Output the (X, Y) coordinate of the center of the cell containing the given text.  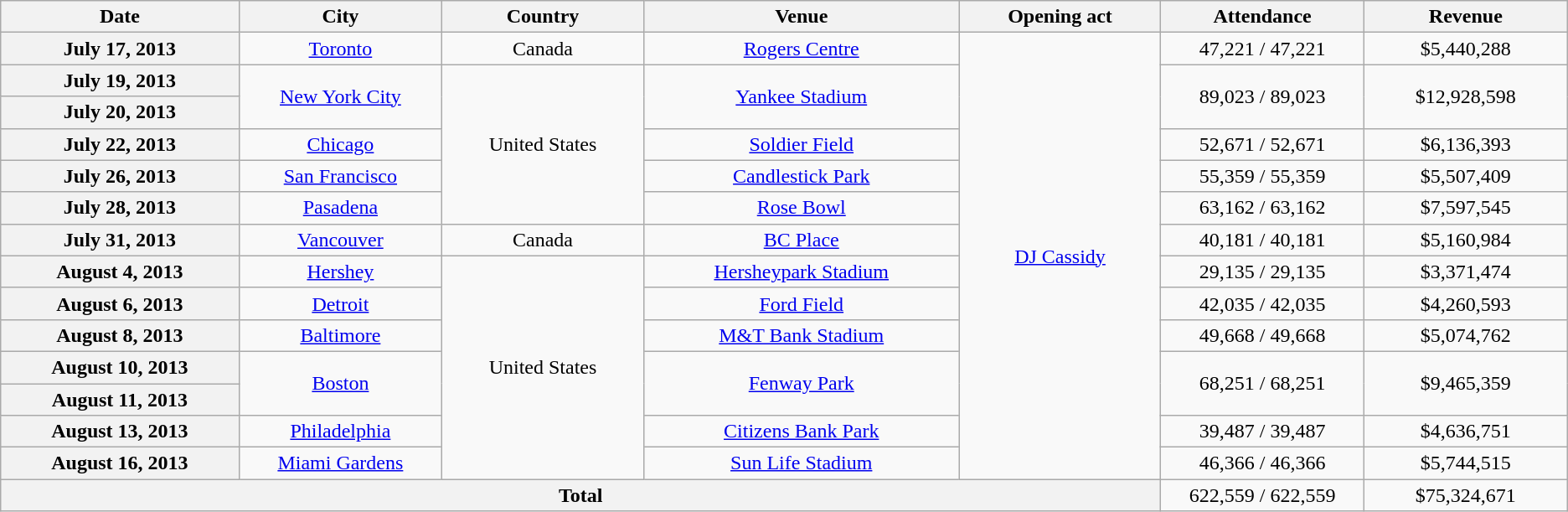
July 19, 2013 (120, 80)
$6,136,393 (1466, 144)
Toronto (340, 49)
$12,928,598 (1466, 96)
DJ Cassidy (1060, 256)
Date (120, 17)
Hershey (340, 272)
July 20, 2013 (120, 112)
City (340, 17)
$9,465,359 (1466, 383)
Philadelphia (340, 432)
52,671 / 52,671 (1263, 144)
$5,440,288 (1466, 49)
August 16, 2013 (120, 463)
July 22, 2013 (120, 144)
Citizens Bank Park (801, 432)
63,162 / 63,162 (1263, 208)
Candlestick Park (801, 176)
August 6, 2013 (120, 303)
Rogers Centre (801, 49)
$3,371,474 (1466, 272)
Revenue (1466, 17)
July 31, 2013 (120, 240)
$5,744,515 (1466, 463)
Detroit (340, 303)
$5,507,409 (1466, 176)
August 10, 2013 (120, 367)
August 13, 2013 (120, 432)
$5,074,762 (1466, 335)
San Francisco (340, 176)
Country (543, 17)
Venue (801, 17)
July 28, 2013 (120, 208)
$5,160,984 (1466, 240)
Rose Bowl (801, 208)
Ford Field (801, 303)
$4,260,593 (1466, 303)
42,035 / 42,035 (1263, 303)
BC Place (801, 240)
29,135 / 29,135 (1263, 272)
Chicago (340, 144)
August 8, 2013 (120, 335)
$7,597,545 (1466, 208)
M&T Bank Stadium (801, 335)
Hersheypark Stadium (801, 272)
55,359 / 55,359 (1263, 176)
Total (581, 495)
40,181 / 40,181 (1263, 240)
39,487 / 39,487 (1263, 432)
$75,324,671 (1466, 495)
Baltimore (340, 335)
Boston (340, 383)
Soldier Field (801, 144)
89,023 / 89,023 (1263, 96)
Vancouver (340, 240)
Fenway Park (801, 383)
Sun Life Stadium (801, 463)
Miami Gardens (340, 463)
July 17, 2013 (120, 49)
68,251 / 68,251 (1263, 383)
Yankee Stadium (801, 96)
49,668 / 49,668 (1263, 335)
$4,636,751 (1466, 432)
Pasadena (340, 208)
July 26, 2013 (120, 176)
46,366 / 46,366 (1263, 463)
New York City (340, 96)
August 11, 2013 (120, 400)
47,221 / 47,221 (1263, 49)
August 4, 2013 (120, 272)
Attendance (1263, 17)
Opening act (1060, 17)
622,559 / 622,559 (1263, 495)
